Scan for the cell matching the given text and deliver its [X, Y] coordinate at center. 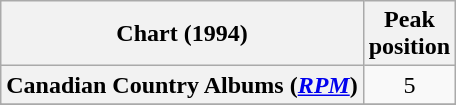
Chart (1994) [182, 34]
Peakposition [409, 34]
5 [409, 85]
Canadian Country Albums (RPM) [182, 85]
